Return (X, Y) of the center of cell containing provided text 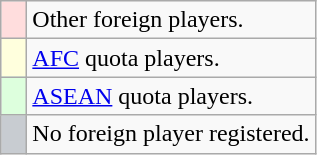
Other foreign players. (171, 20)
AFC quota players. (171, 58)
ASEAN quota players. (171, 96)
No foreign player registered. (171, 134)
